Find where the given text appears and provide that cell's center as [X, Y] coordinate. 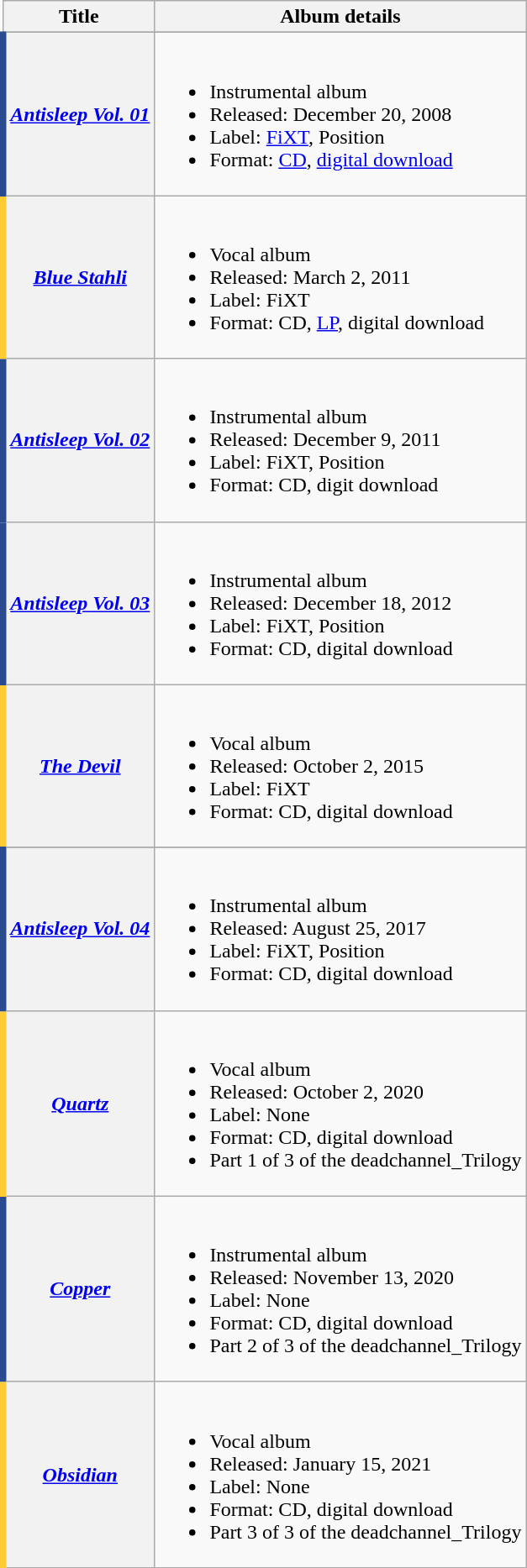
Copper [79, 1288]
Instrumental albumReleased: August 25, 2017Label: FiXT, PositionFormat: CD, digital download [340, 929]
Album details [340, 17]
Antisleep Vol. 03 [79, 603]
Vocal albumReleased: January 15, 2021Label: NoneFormat: CD, digital downloadPart 3 of 3 of the deadchannel_Trilogy [340, 1475]
Vocal albumReleased: October 2, 2020Label: NoneFormat: CD, digital downloadPart 1 of 3 of the deadchannel_Trilogy [340, 1104]
Obsidian [79, 1475]
Vocal albumReleased: March 2, 2011Label: FiXTFormat: CD, LP, digital download [340, 277]
The Devil [79, 766]
Antisleep Vol. 02 [79, 440]
Antisleep Vol. 04 [79, 929]
Instrumental albumReleased: December 18, 2012Label: FiXT, PositionFormat: CD, digital download [340, 603]
Antisleep Vol. 01 [79, 114]
Title [79, 17]
Blue Stahli [79, 277]
Instrumental albumReleased: December 9, 2011Label: FiXT, PositionFormat: CD, digit download [340, 440]
Instrumental albumReleased: November 13, 2020Label: NoneFormat: CD, digital downloadPart 2 of 3 of the deadchannel_Trilogy [340, 1288]
Quartz [79, 1104]
Vocal albumReleased: October 2, 2015Label: FiXTFormat: CD, digital download [340, 766]
Instrumental albumReleased: December 20, 2008Label: FiXT, PositionFormat: CD, digital download [340, 114]
